Pinpoint the cell where the given text exists, returning its (x, y) midpoint coordinate. 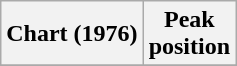
Peakposition (189, 34)
Chart (1976) (72, 34)
